Search for the cell housing the specified text and yield its [x, y] center coordinate. 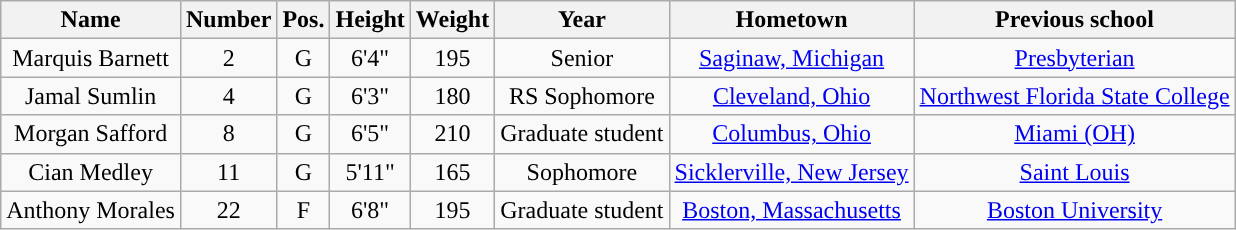
Senior [582, 58]
Morgan Safford [91, 134]
Saginaw, Michigan [792, 58]
Cian Medley [91, 172]
6'4" [370, 58]
4 [228, 96]
5'11" [370, 172]
Previous school [1074, 20]
11 [228, 172]
Number [228, 20]
2 [228, 58]
Pos. [304, 20]
6'3" [370, 96]
Boston University [1074, 210]
22 [228, 210]
165 [452, 172]
Sicklerville, New Jersey [792, 172]
210 [452, 134]
Columbus, Ohio [792, 134]
Year [582, 20]
Presbyterian [1074, 58]
180 [452, 96]
Northwest Florida State College [1074, 96]
Saint Louis [1074, 172]
6'5" [370, 134]
Sophomore [582, 172]
Cleveland, Ohio [792, 96]
Marquis Barnett [91, 58]
Hometown [792, 20]
Boston, Massachusetts [792, 210]
Weight [452, 20]
Anthony Morales [91, 210]
Height [370, 20]
RS Sophomore [582, 96]
Miami (OH) [1074, 134]
8 [228, 134]
F [304, 210]
Jamal Sumlin [91, 96]
6'8" [370, 210]
Name [91, 20]
